Pinpoint the cell where the given text exists, returning its (X, Y) midpoint coordinate. 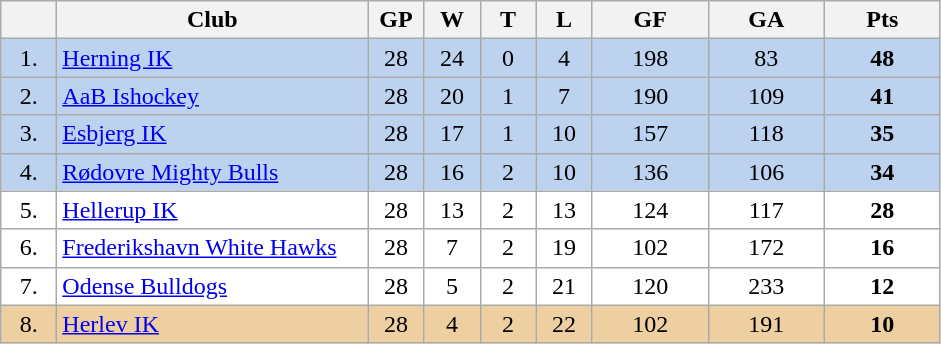
157 (650, 134)
T (508, 20)
Hellerup IK (212, 210)
41 (882, 96)
22 (564, 324)
1. (29, 58)
35 (882, 134)
Club (212, 20)
W (452, 20)
19 (564, 248)
117 (766, 210)
24 (452, 58)
124 (650, 210)
12 (882, 286)
198 (650, 58)
Herning IK (212, 58)
20 (452, 96)
GF (650, 20)
7. (29, 286)
233 (766, 286)
5 (452, 286)
120 (650, 286)
106 (766, 172)
Rødovre Mighty Bulls (212, 172)
191 (766, 324)
172 (766, 248)
Herlev IK (212, 324)
136 (650, 172)
GA (766, 20)
6. (29, 248)
4. (29, 172)
83 (766, 58)
Frederikshavn White Hawks (212, 248)
L (564, 20)
GP (396, 20)
118 (766, 134)
21 (564, 286)
3. (29, 134)
5. (29, 210)
0 (508, 58)
Odense Bulldogs (212, 286)
2. (29, 96)
Esbjerg IK (212, 134)
8. (29, 324)
190 (650, 96)
109 (766, 96)
17 (452, 134)
Pts (882, 20)
AaB Ishockey (212, 96)
48 (882, 58)
34 (882, 172)
